Determine the (x, y) coordinate at the center of the cell enclosing the given text.  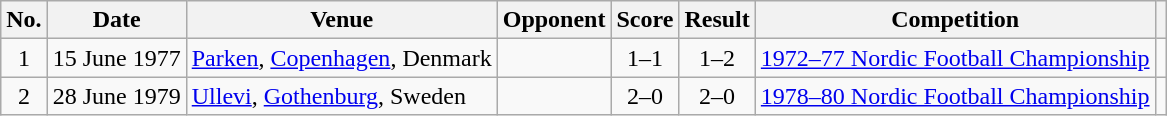
15 June 1977 (116, 58)
1972–77 Nordic Football Championship (955, 58)
1978–80 Nordic Football Championship (955, 96)
Competition (955, 20)
Result (717, 20)
1–1 (645, 58)
Parken, Copenhagen, Denmark (342, 58)
Opponent (554, 20)
Date (116, 20)
Ullevi, Gothenburg, Sweden (342, 96)
Score (645, 20)
1–2 (717, 58)
2 (24, 96)
28 June 1979 (116, 96)
1 (24, 58)
Venue (342, 20)
No. (24, 20)
